Detect which cell encompasses the target text, then output its [x, y] center coordinate. 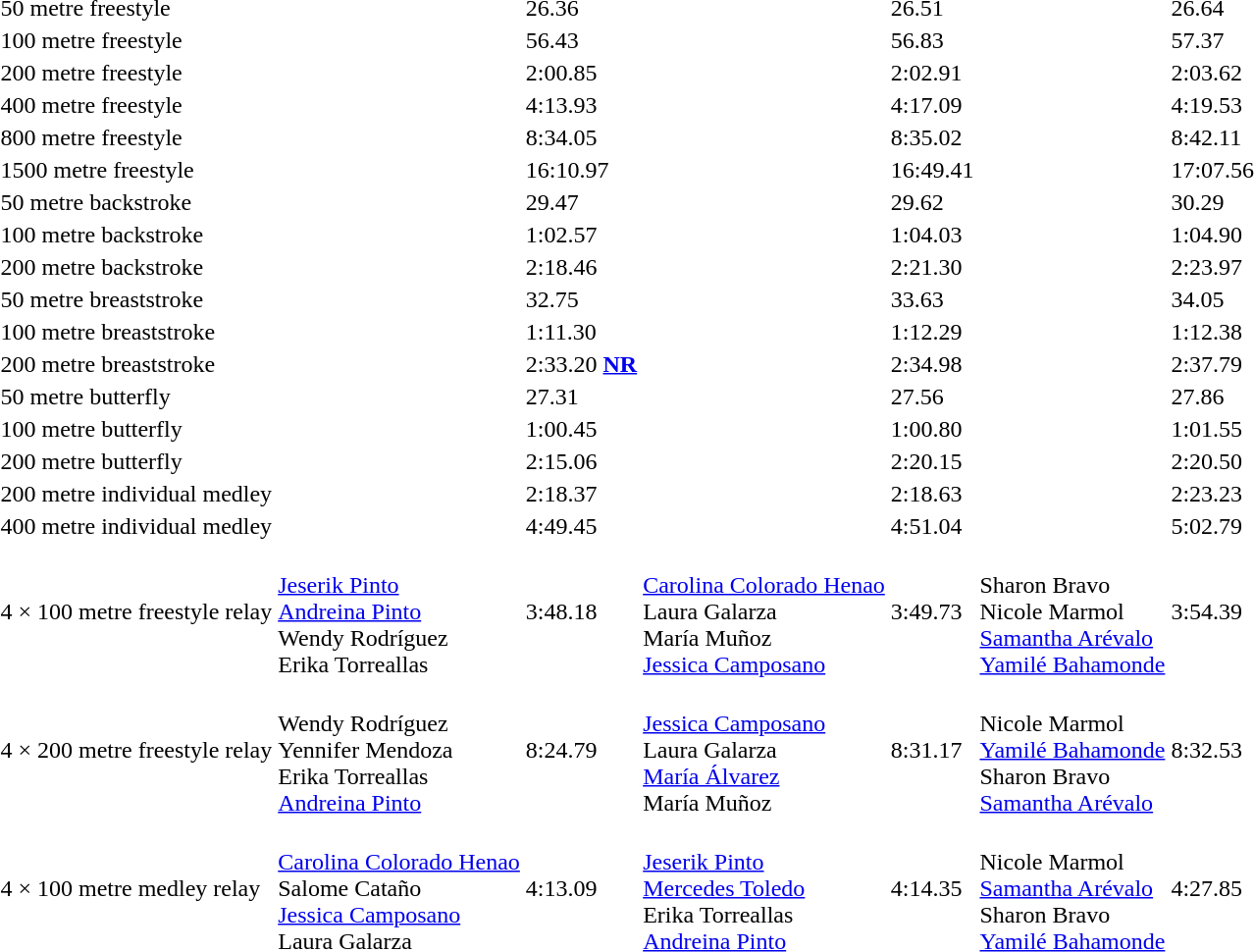
2:20.15 [932, 461]
2:34.98 [932, 364]
1:00.80 [932, 429]
2:00.85 [581, 73]
27.56 [932, 397]
Nicole MarmolYamilé BahamondeSharon BravoSamantha Arévalo [1072, 750]
2:15.06 [581, 461]
4:17.09 [932, 105]
56.43 [581, 40]
8:31.17 [932, 750]
27.31 [581, 397]
4:49.45 [581, 526]
29.62 [932, 202]
1:12.29 [932, 332]
8:24.79 [581, 750]
2:33.20 NR [581, 364]
Carolina Colorado HenaoLaura GalarzaMaría MuñozJessica Camposano [764, 611]
2:21.30 [932, 267]
16:10.97 [581, 170]
Wendy RodríguezYennifer MendozaErika TorreallasAndreina Pinto [399, 750]
4:51.04 [932, 526]
8:35.02 [932, 137]
1:02.57 [581, 235]
29.47 [581, 202]
56.83 [932, 40]
3:49.73 [932, 611]
16:49.41 [932, 170]
8:34.05 [581, 137]
Jeserik PintoAndreina PintoWendy RodríguezErika Torreallas [399, 611]
1:04.03 [932, 235]
2:18.46 [581, 267]
2:02.91 [932, 73]
1:00.45 [581, 429]
Sharon BravoNicole MarmolSamantha ArévaloYamilé Bahamonde [1072, 611]
4:13.93 [581, 105]
Jessica CamposanoLaura GalarzaMaría ÁlvarezMaría Muñoz [764, 750]
32.75 [581, 299]
2:18.37 [581, 494]
33.63 [932, 299]
3:48.18 [581, 611]
2:18.63 [932, 494]
1:11.30 [581, 332]
